Return [x, y] of the center of cell containing provided text 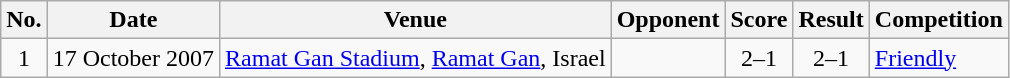
1 [24, 58]
17 October 2007 [133, 58]
Opponent [668, 20]
Competition [938, 20]
Result [831, 20]
Date [133, 20]
Score [759, 20]
Friendly [938, 58]
Venue [416, 20]
Ramat Gan Stadium, Ramat Gan, Israel [416, 58]
No. [24, 20]
